Extract the [X, Y] coordinate from the center of the cell holding the provided text.  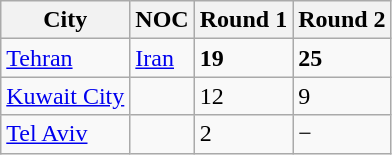
City [66, 20]
NOC [162, 20]
9 [342, 96]
Round 1 [243, 20]
− [342, 134]
Round 2 [342, 20]
25 [342, 58]
Kuwait City [66, 96]
Iran [162, 58]
2 [243, 134]
Tehran [66, 58]
Tel Aviv [66, 134]
19 [243, 58]
12 [243, 96]
